Detect which cell encompasses the target text, then output its [x, y] center coordinate. 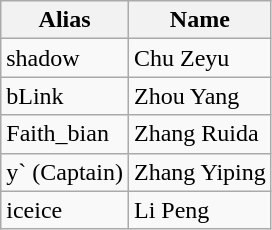
Name [200, 20]
y` (Captain) [65, 172]
Faith_bian [65, 134]
shadow [65, 58]
iceice [65, 210]
Zhang Ruida [200, 134]
Chu Zeyu [200, 58]
Zhang Yiping [200, 172]
Zhou Yang [200, 96]
Alias [65, 20]
Li Peng [200, 210]
bLink [65, 96]
